From the cell containing the given text, extract its center point as [X, Y] coordinate. 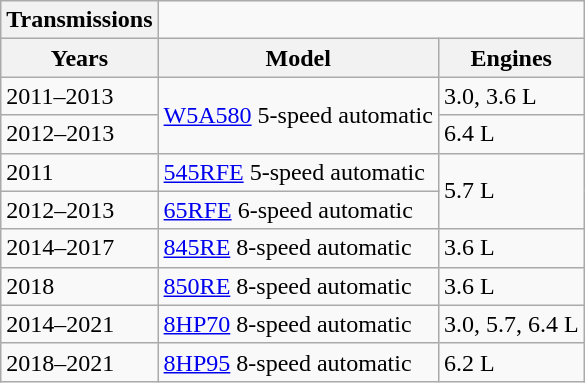
8HP70 8-speed automatic [298, 324]
6.4 L [511, 134]
6.2 L [511, 362]
Transmissions [80, 20]
545RFE 5-speed automatic [298, 172]
2014–2021 [80, 324]
850RE 8-speed automatic [298, 286]
3.0, 3.6 L [511, 96]
3.0, 5.7, 6.4 L [511, 324]
2018–2021 [80, 362]
8HP95 8-speed automatic [298, 362]
Model [298, 58]
2011–2013 [80, 96]
Years [80, 58]
845RE 8-speed automatic [298, 248]
2014–2017 [80, 248]
Engines [511, 58]
2011 [80, 172]
W5A580 5-speed automatic [298, 115]
2018 [80, 286]
5.7 L [511, 191]
65RFE 6-speed automatic [298, 210]
